Identify which cell holds the provided text, then report its [x, y] central coordinate. 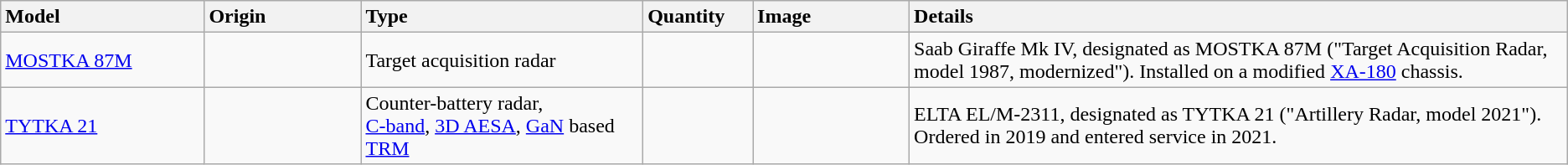
Quantity [699, 17]
TYTKA 21 [102, 126]
Origin [283, 17]
Details [1239, 17]
Model [102, 17]
Saab Giraffe Mk IV, designated as MOSTKA 87M ("Target Acquisition Radar, model 1987, modernized"). Installed on a modified XA-180 chassis. [1239, 60]
Type [503, 17]
ELTA EL/M-2311, designated as TYTKA 21 ("Artillery Radar, model 2021"). Ordered in 2019 and entered service in 2021. [1239, 126]
Target acquisition radar [503, 60]
Image [831, 17]
Counter-battery radar,C-band, 3D AESA, GaN based TRM [503, 126]
MOSTKA 87M [102, 60]
